Output the [x, y] coordinate of the center of the cell containing the given text.  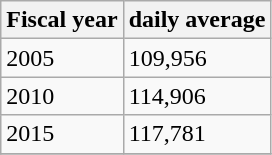
117,781 [197, 134]
114,906 [197, 96]
Fiscal year [62, 20]
2005 [62, 58]
2015 [62, 134]
109,956 [197, 58]
daily average [197, 20]
2010 [62, 96]
